Output the (X, Y) coordinate of the center of the cell containing the given text.  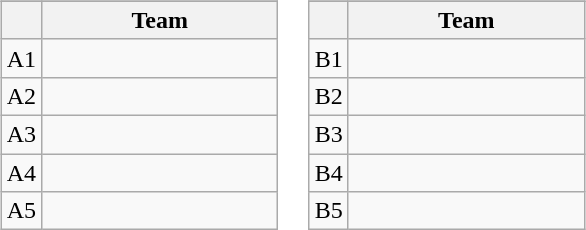
A1 (21, 58)
B1 (328, 58)
B2 (328, 96)
A3 (21, 134)
A2 (21, 96)
B4 (328, 173)
A5 (21, 211)
A4 (21, 173)
B3 (328, 134)
B5 (328, 211)
